Output the [x, y] coordinate of the center of the cell containing the given text.  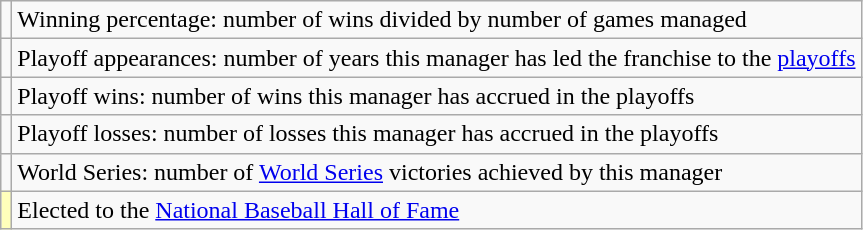
Playoff appearances: number of years this manager has led the franchise to the playoffs [436, 58]
Playoff losses: number of losses this manager has accrued in the playoffs [436, 134]
Winning percentage: number of wins divided by number of games managed [436, 20]
Elected to the National Baseball Hall of Fame [436, 210]
Playoff wins: number of wins this manager has accrued in the playoffs [436, 96]
World Series: number of World Series victories achieved by this manager [436, 172]
